Return the [X, Y] coordinate for the center point of the cell that contains the specified text.  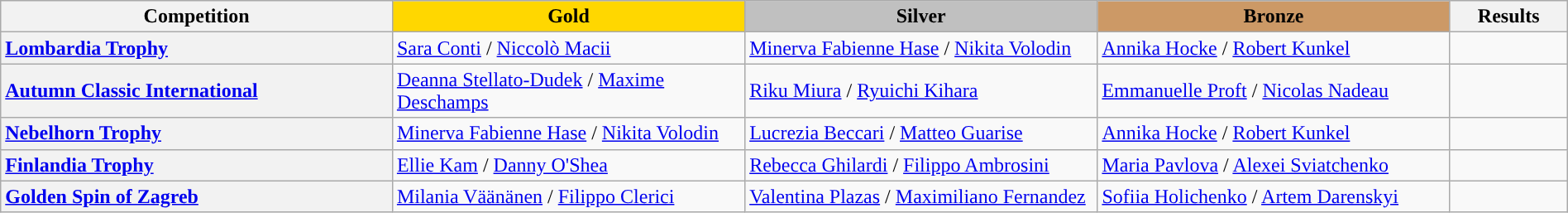
Rebecca Ghilardi / Filippo Ambrosini [921, 165]
Milania Väänänen / Filippo Clerici [568, 196]
Valentina Plazas / Maximiliano Fernandez [921, 196]
Results [1508, 17]
Bronze [1274, 17]
Lucrezia Beccari / Matteo Guarise [921, 133]
Golden Spin of Zagreb [197, 196]
Silver [921, 17]
Gold [568, 17]
Riku Miura / Ryuichi Kihara [921, 91]
Sofiia Holichenko / Artem Darenskyi [1274, 196]
Deanna Stellato-Dudek / Maxime Deschamps [568, 91]
Autumn Classic International [197, 91]
Sara Conti / Niccolò Macii [568, 48]
Lombardia Trophy [197, 48]
Finlandia Trophy [197, 165]
Nebelhorn Trophy [197, 133]
Emmanuelle Proft / Nicolas Nadeau [1274, 91]
Maria Pavlova / Alexei Sviatchenko [1274, 165]
Ellie Kam / Danny O'Shea [568, 165]
Competition [197, 17]
